Return the (x, y) coordinate for the center point of the cell that contains the specified text.  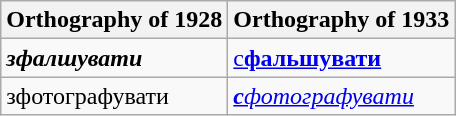
зфалшувати (114, 58)
Orthography of 1928 (114, 20)
сфотографувати (342, 96)
сфальшувати (342, 58)
зфотографувати (114, 96)
Orthography of 1933 (342, 20)
